Detect which cell encompasses the target text, then output its (X, Y) center coordinate. 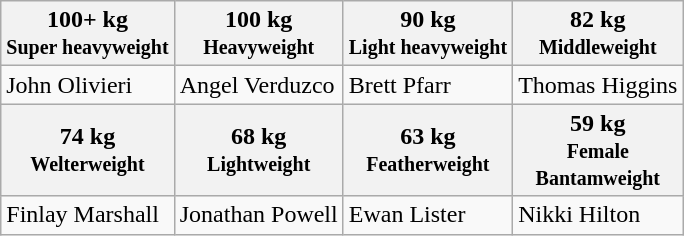
63 kgFeatherweight (428, 150)
Brett Pfarr (428, 85)
100+ kgSuper heavyweight (88, 34)
Nikki Hilton (598, 215)
59 kgFemaleBantamweight (598, 150)
74 kgWelterweight (88, 150)
John Olivieri (88, 85)
Ewan Lister (428, 215)
Thomas Higgins (598, 85)
Finlay Marshall (88, 215)
100 kgHeavyweight (258, 34)
90 kgLight heavyweight (428, 34)
68 kgLightweight (258, 150)
82 kgMiddleweight (598, 34)
Angel Verduzco (258, 85)
Jonathan Powell (258, 215)
